Determine the (X, Y) coordinate at the center of the cell enclosing the given text.  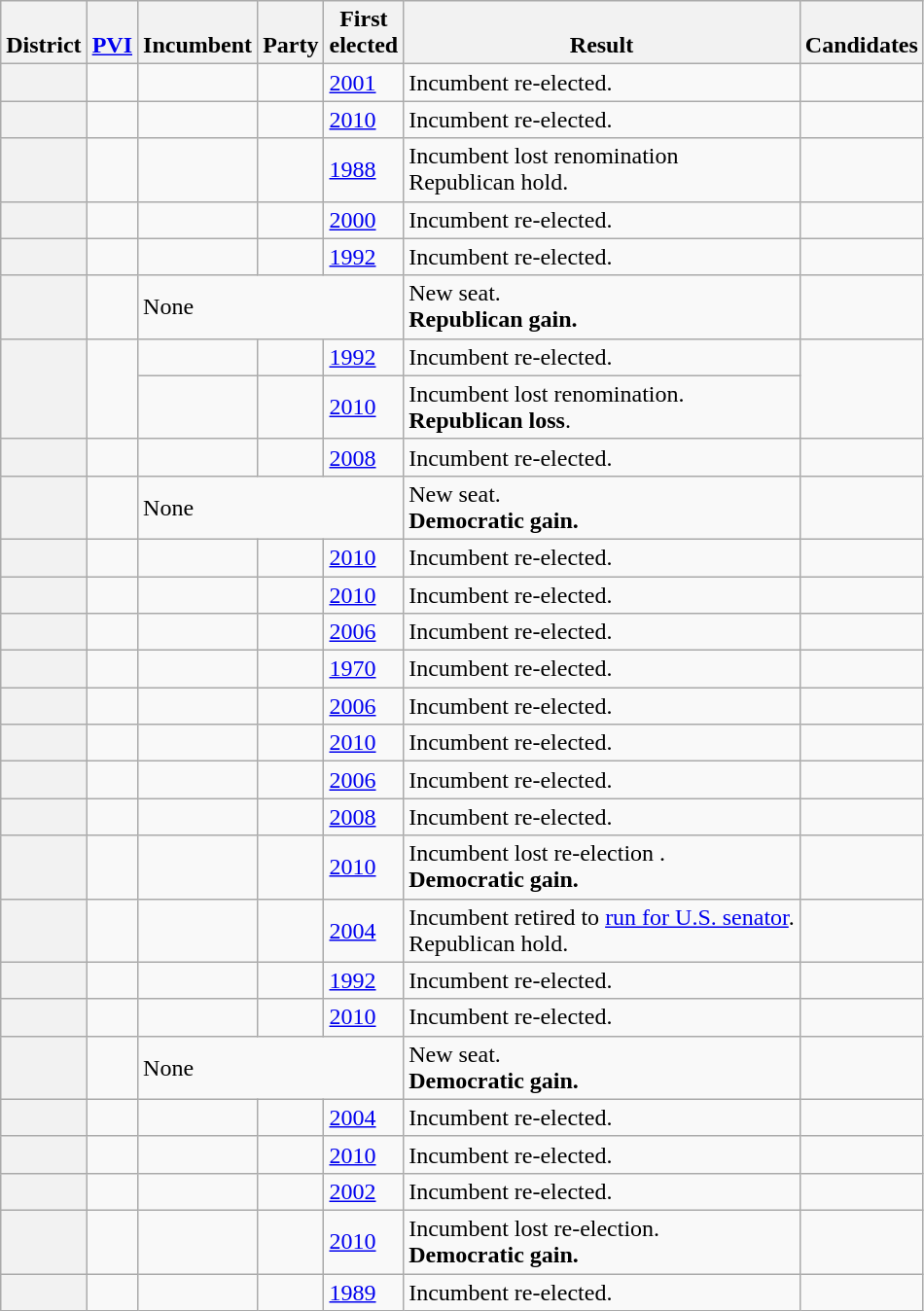
1989 (364, 1293)
New seat.Republican gain. (602, 307)
Party (291, 33)
2000 (364, 220)
PVI (112, 33)
2002 (364, 1191)
Firstelected (364, 33)
Incumbent (198, 33)
Result (602, 33)
1988 (364, 169)
Incumbent lost re-election.Democratic gain. (602, 1241)
2001 (364, 83)
Candidates (862, 33)
Incumbent retired to run for U.S. senator.Republican hold. (602, 930)
Incumbent lost re-election .Democratic gain. (602, 868)
Incumbent lost renominationRepublican hold. (602, 169)
District (44, 33)
1970 (364, 669)
Incumbent lost renomination.Republican loss. (602, 407)
